Determine the (x, y) coordinate at the center of the cell enclosing the given text.  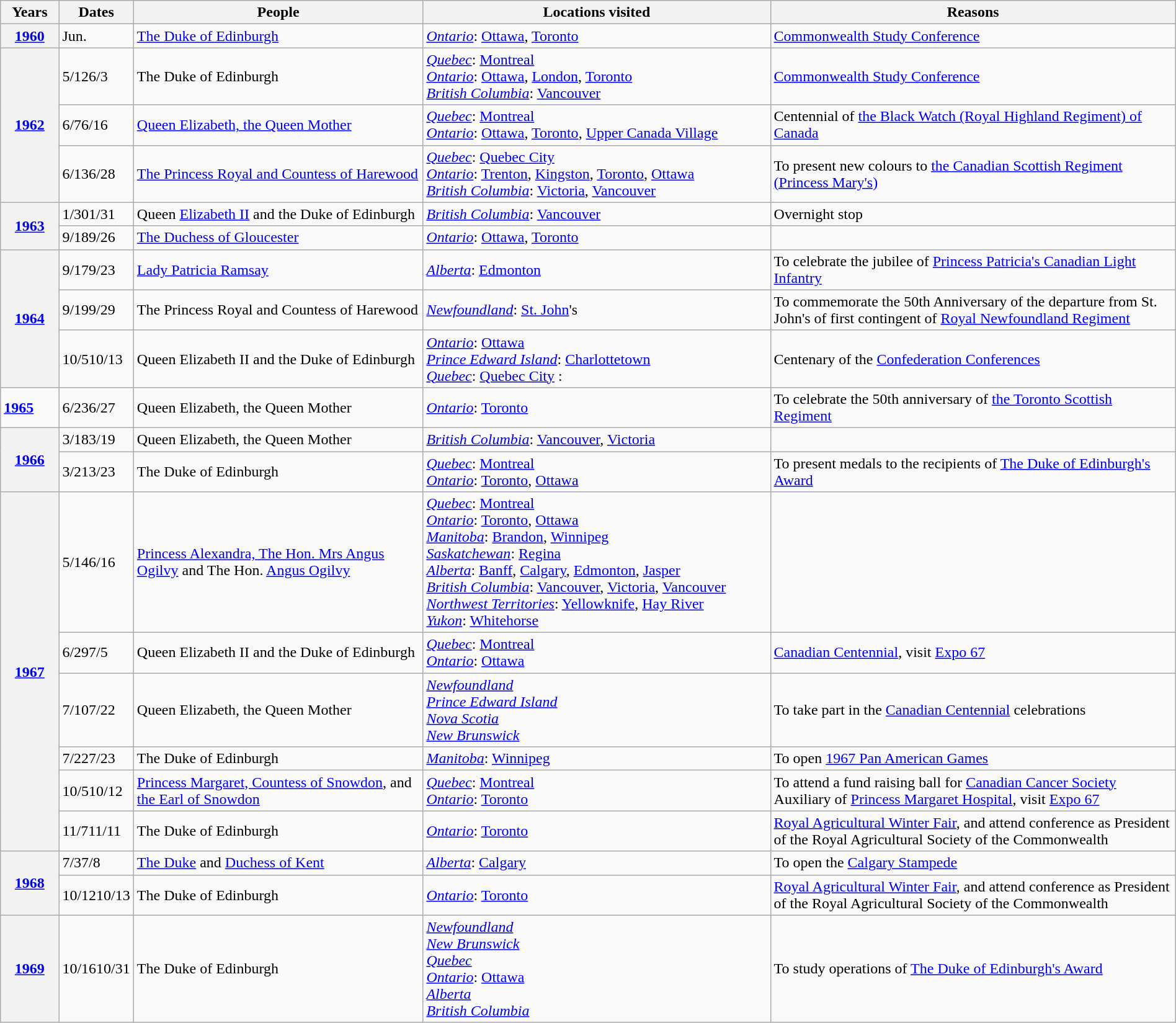
Quebec: MontrealOntario: Toronto, Ottawa (597, 471)
To open the Calgary Stampede (973, 863)
6/297/5 (96, 653)
To commemorate the 50th Anniversary of the departure from St. John's of first contingent of Royal Newfoundland Regiment (973, 310)
6/136/28 (96, 174)
Quebec: MontrealOntario: Ottawa (597, 653)
Manitoba: Winnipeg (597, 759)
To take part in the Canadian Centennial celebrations (973, 710)
6/236/27 (96, 407)
Overnight stop (973, 214)
Princess Margaret, Countess of Snowdon, and the Earl of Snowdon (278, 790)
1964 (30, 318)
To present medals to the recipients of The Duke of Edinburgh's Award (973, 471)
9/189/26 (96, 238)
10/510/12 (96, 790)
11/711/11 (96, 831)
Years (30, 12)
1967 (30, 671)
3/183/19 (96, 439)
10/510/13 (96, 359)
To open 1967 Pan American Games (973, 759)
3/213/23 (96, 471)
10/1210/13 (96, 895)
Ontario: Ottawa Prince Edward Island: CharlottetownQuebec: Quebec City : (597, 359)
9/179/23 (96, 269)
1969 (30, 969)
10/1610/31 (96, 969)
To celebrate the 50th anniversary of the Toronto Scottish Regiment (973, 407)
5/126/3 (96, 76)
Centennial of the Black Watch (Royal Highland Regiment) of Canada (973, 125)
To celebrate the jubilee of Princess Patricia's Canadian Light Infantry (973, 269)
7/37/8 (96, 863)
Canadian Centennial, visit Expo 67 (973, 653)
1963 (30, 226)
Jun. (96, 36)
Alberta: Edmonton (597, 269)
9/199/29 (96, 310)
Newfoundland: St. John's (597, 310)
The Duchess of Gloucester (278, 238)
Dates (96, 12)
Locations visited (597, 12)
British Columbia: Vancouver, Victoria (597, 439)
To study operations of The Duke of Edinburgh's Award (973, 969)
1/301/31 (96, 214)
To attend a fund raising ball for Canadian Cancer Society Auxiliary of Princess Margaret Hospital, visit Expo 67 (973, 790)
The Duke and Duchess of Kent (278, 863)
1968 (30, 883)
Lady Patricia Ramsay (278, 269)
Quebec: Quebec CityOntario: Trenton, Kingston, Toronto, OttawaBritish Columbia: Victoria, Vancouver (597, 174)
1966 (30, 459)
People (278, 12)
7/227/23 (96, 759)
Quebec: MontrealOntario: Ottawa, Toronto, Upper Canada Village (597, 125)
6/76/16 (96, 125)
NewfoundlandNew BrunswickQuebecOntario: OttawaAlbertaBritish Columbia (597, 969)
Centenary of the Confederation Conferences (973, 359)
1965 (30, 407)
Reasons (973, 12)
1960 (30, 36)
Quebec: MontrealOntario: Toronto (597, 790)
5/146/16 (96, 562)
Alberta: Calgary (597, 863)
Quebec: MontrealOntario: Ottawa, London, TorontoBritish Columbia: Vancouver (597, 76)
Princess Alexandra, The Hon. Mrs Angus Ogilvy and The Hon. Angus Ogilvy (278, 562)
To present new colours to the Canadian Scottish Regiment (Princess Mary's) (973, 174)
1962 (30, 125)
NewfoundlandPrince Edward IslandNova ScotiaNew Brunswick (597, 710)
7/107/22 (96, 710)
British Columbia: Vancouver (597, 214)
